Return the [X, Y] coordinate for the center point of the cell that contains the specified text.  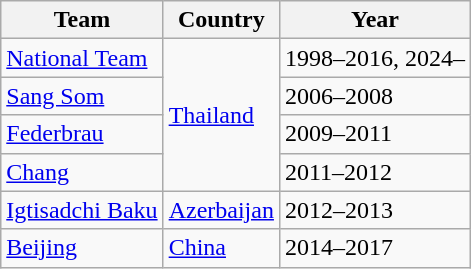
2009–2011 [374, 134]
Beijing [82, 248]
Year [374, 20]
2012–2013 [374, 210]
Azerbaijan [221, 210]
1998–2016, 2024– [374, 58]
2014–2017 [374, 248]
Thailand [221, 115]
National Team [82, 58]
Sang Som [82, 96]
Igtisadchi Baku [82, 210]
Team [82, 20]
China [221, 248]
Country [221, 20]
2011–2012 [374, 172]
Federbrau [82, 134]
2006–2008 [374, 96]
Chang [82, 172]
